Locate the cell with the specified text and output its [X, Y] center coordinate. 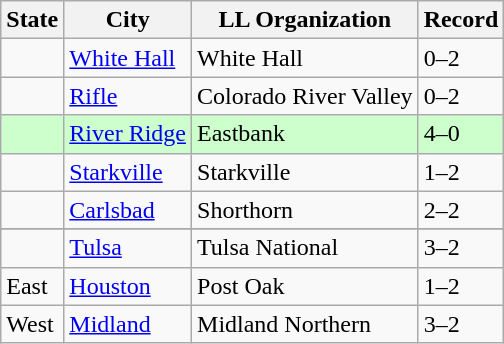
Eastbank [306, 134]
River Ridge [128, 134]
State [32, 20]
East [32, 286]
West [32, 324]
Houston [128, 286]
Midland [128, 324]
Tulsa [128, 248]
Tulsa National [306, 248]
Rifle [128, 96]
City [128, 20]
LL Organization [306, 20]
4–0 [461, 134]
Post Oak [306, 286]
2–2 [461, 210]
Midland Northern [306, 324]
Carlsbad [128, 210]
Shorthorn [306, 210]
Record [461, 20]
Colorado River Valley [306, 96]
